Provide the (x, y) coordinate of the cell's center where the given text is located.  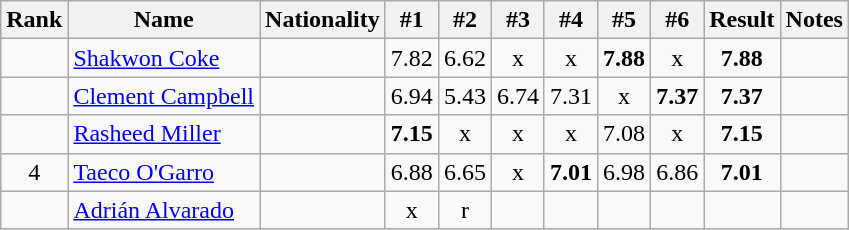
Adrián Alvarado (164, 210)
7.08 (624, 134)
r (464, 210)
6.88 (412, 172)
#1 (412, 20)
Rasheed Miller (164, 134)
6.94 (412, 96)
6.74 (518, 96)
#3 (518, 20)
6.65 (464, 172)
#4 (570, 20)
Name (164, 20)
Nationality (323, 20)
6.62 (464, 58)
Notes (814, 20)
#6 (678, 20)
Shakwon Coke (164, 58)
#2 (464, 20)
7.31 (570, 96)
Clement Campbell (164, 96)
6.98 (624, 172)
4 (34, 172)
6.86 (678, 172)
#5 (624, 20)
Result (742, 20)
Taeco O'Garro (164, 172)
7.82 (412, 58)
5.43 (464, 96)
Rank (34, 20)
